Determine the (x, y) coordinate at the center of the cell enclosing the given text.  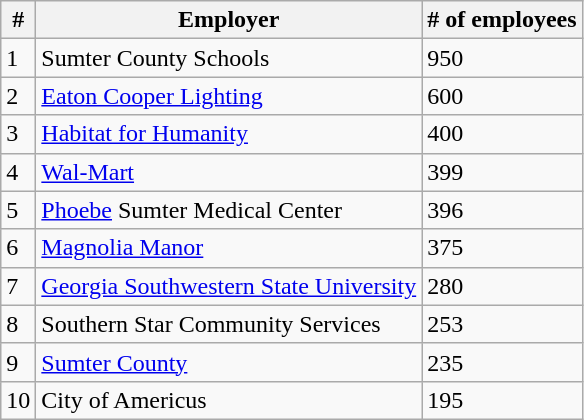
Wal-Mart (229, 172)
9 (18, 362)
Sumter County Schools (229, 58)
399 (502, 172)
City of Americus (229, 400)
253 (502, 324)
Sumter County (229, 362)
195 (502, 400)
Eaton Cooper Lighting (229, 96)
600 (502, 96)
# of employees (502, 20)
Magnolia Manor (229, 248)
4 (18, 172)
Phoebe Sumter Medical Center (229, 210)
10 (18, 400)
Southern Star Community Services (229, 324)
400 (502, 134)
2 (18, 96)
5 (18, 210)
950 (502, 58)
Habitat for Humanity (229, 134)
396 (502, 210)
# (18, 20)
235 (502, 362)
1 (18, 58)
375 (502, 248)
8 (18, 324)
7 (18, 286)
Georgia Southwestern State University (229, 286)
3 (18, 134)
280 (502, 286)
6 (18, 248)
Employer (229, 20)
